Determine the [x, y] coordinate at the center of the cell enclosing the given text.  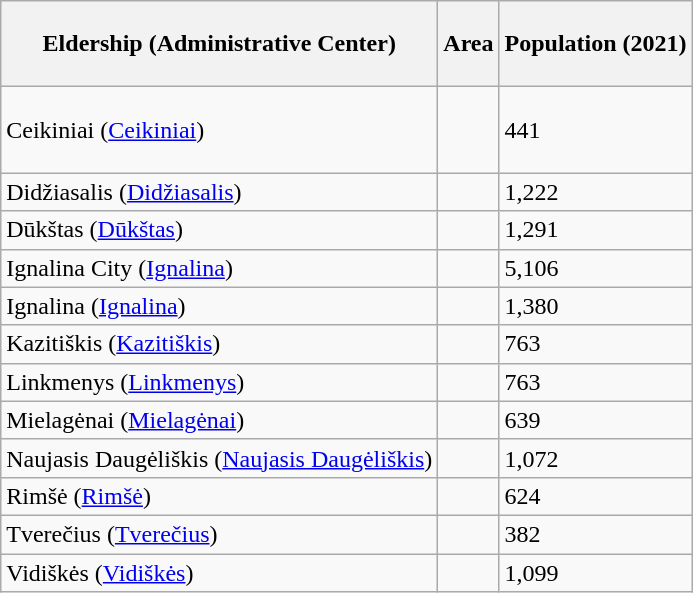
Mielagėnai (Mielagėnai) [220, 420]
1,072 [596, 458]
Linkmenys (Linkmenys) [220, 382]
624 [596, 496]
Population (2021) [596, 44]
Tverečius (Tverečius) [220, 534]
Ignalina City (Ignalina) [220, 268]
1,222 [596, 192]
1,291 [596, 230]
441 [596, 130]
639 [596, 420]
Vidiškės (Vidiškės) [220, 573]
5,106 [596, 268]
1,380 [596, 306]
Dūkštas (Dūkštas) [220, 230]
Area [468, 44]
1,099 [596, 573]
Ignalina (Ignalina) [220, 306]
382 [596, 534]
Ceikiniai (Ceikiniai) [220, 130]
Rimšė (Rimšė) [220, 496]
Didžiasalis (Didžiasalis) [220, 192]
Eldership (Administrative Center) [220, 44]
Naujasis Daugėliškis (Naujasis Daugėliškis) [220, 458]
Kazitiškis (Kazitiškis) [220, 344]
